Extract the (x, y) coordinate from the center of the cell holding the provided text.  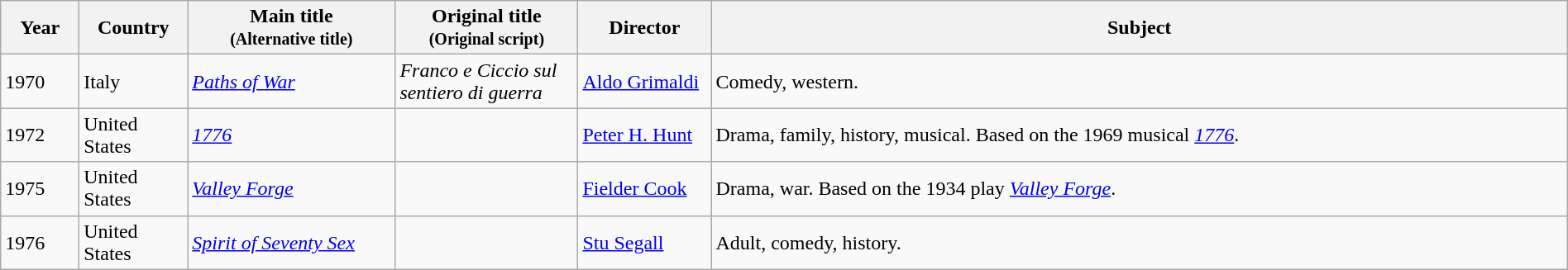
Franco e Ciccio sul sentiero di guerra (486, 81)
Peter H. Hunt (645, 135)
Paths of War (291, 81)
Subject (1140, 28)
Valley Forge (291, 188)
1976 (40, 243)
Drama, war. Based on the 1934 play Valley Forge. (1140, 188)
1975 (40, 188)
Director (645, 28)
1970 (40, 81)
Main title(Alternative title) (291, 28)
Country (134, 28)
Italy (134, 81)
Comedy, western. (1140, 81)
Fielder Cook (645, 188)
Stu Segall (645, 243)
Original title(Original script) (486, 28)
Year (40, 28)
Adult, comedy, history. (1140, 243)
1776 (291, 135)
Drama, family, history, musical. Based on the 1969 musical 1776. (1140, 135)
Spirit of Seventy Sex (291, 243)
1972 (40, 135)
Aldo Grimaldi (645, 81)
